Scan for the cell matching the given text and deliver its [X, Y] coordinate at center. 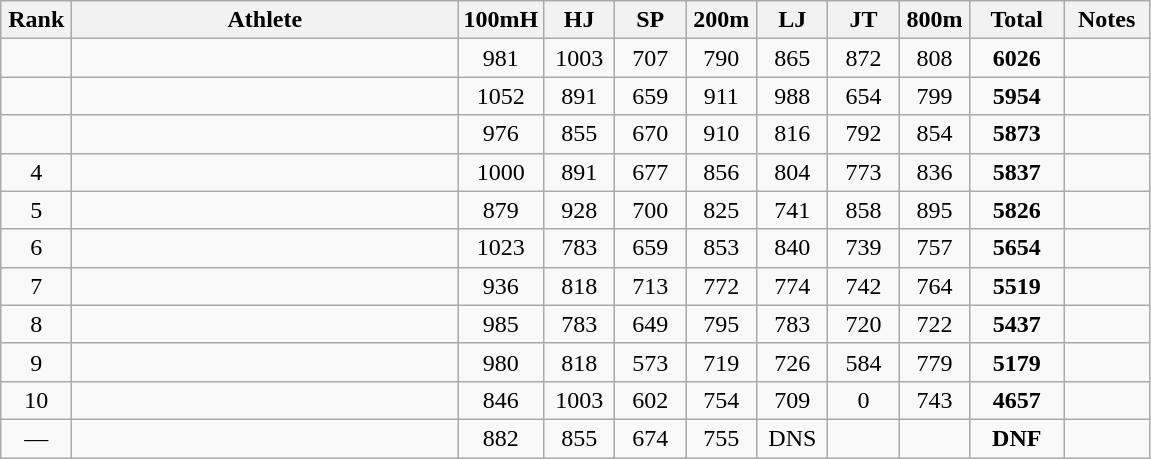
719 [722, 362]
774 [792, 286]
Notes [1107, 20]
741 [792, 210]
649 [650, 324]
804 [792, 172]
757 [934, 248]
840 [792, 248]
1000 [501, 172]
5 [36, 210]
674 [650, 438]
713 [650, 286]
HJ [580, 20]
879 [501, 210]
10 [36, 400]
584 [864, 362]
980 [501, 362]
985 [501, 324]
928 [580, 210]
865 [792, 58]
764 [934, 286]
4 [36, 172]
100mH [501, 20]
5519 [1017, 286]
910 [722, 134]
755 [722, 438]
799 [934, 96]
936 [501, 286]
1023 [501, 248]
— [36, 438]
976 [501, 134]
0 [864, 400]
5837 [1017, 172]
7 [36, 286]
4657 [1017, 400]
739 [864, 248]
808 [934, 58]
9 [36, 362]
981 [501, 58]
200m [722, 20]
772 [722, 286]
800m [934, 20]
707 [650, 58]
790 [722, 58]
846 [501, 400]
825 [722, 210]
Rank [36, 20]
Athlete [265, 20]
720 [864, 324]
754 [722, 400]
882 [501, 438]
895 [934, 210]
DNS [792, 438]
836 [934, 172]
6026 [1017, 58]
5179 [1017, 362]
911 [722, 96]
779 [934, 362]
856 [722, 172]
709 [792, 400]
792 [864, 134]
602 [650, 400]
988 [792, 96]
654 [864, 96]
5954 [1017, 96]
872 [864, 58]
858 [864, 210]
5826 [1017, 210]
SP [650, 20]
Total [1017, 20]
722 [934, 324]
1052 [501, 96]
8 [36, 324]
573 [650, 362]
5437 [1017, 324]
700 [650, 210]
DNF [1017, 438]
6 [36, 248]
LJ [792, 20]
670 [650, 134]
677 [650, 172]
5873 [1017, 134]
743 [934, 400]
853 [722, 248]
5654 [1017, 248]
726 [792, 362]
773 [864, 172]
816 [792, 134]
742 [864, 286]
JT [864, 20]
854 [934, 134]
795 [722, 324]
